Determine the [x, y] coordinate at the center of the cell enclosing the given text.  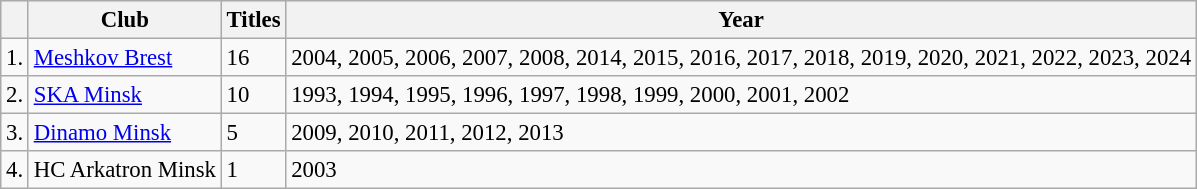
10 [254, 95]
4. [15, 170]
2004, 2005, 2006, 2007, 2008, 2014, 2015, 2016, 2017, 2018, 2019, 2020, 2021, 2022, 2023, 2024 [741, 58]
Dinamo Minsk [124, 133]
5 [254, 133]
HC Arkatron Minsk [124, 170]
Year [741, 20]
1993, 1994, 1995, 1996, 1997, 1998, 1999, 2000, 2001, 2002 [741, 95]
2. [15, 95]
Meshkov Brest [124, 58]
3. [15, 133]
Club [124, 20]
1 [254, 170]
SKA Minsk [124, 95]
Titles [254, 20]
16 [254, 58]
1. [15, 58]
2003 [741, 170]
2009, 2010, 2011, 2012, 2013 [741, 133]
